For the text-containing cell, return its midpoint in (x, y) coordinate format. 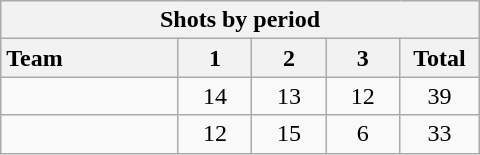
33 (440, 134)
2 (289, 58)
1 (215, 58)
15 (289, 134)
6 (363, 134)
Shots by period (240, 20)
Total (440, 58)
13 (289, 96)
39 (440, 96)
Team (90, 58)
14 (215, 96)
3 (363, 58)
